Locate the cell with the specified text and output its [X, Y] center coordinate. 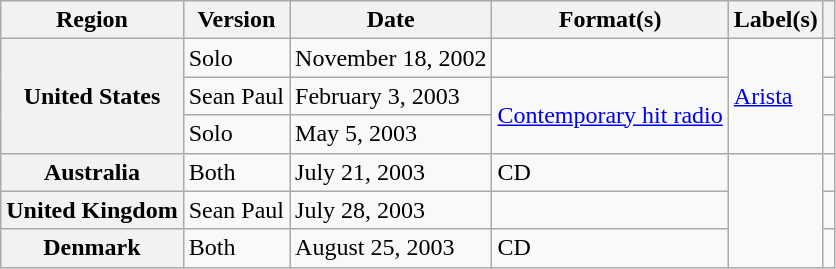
Contemporary hit radio [610, 115]
July 28, 2003 [391, 210]
United Kingdom [92, 210]
August 25, 2003 [391, 248]
Format(s) [610, 20]
February 3, 2003 [391, 96]
Denmark [92, 248]
November 18, 2002 [391, 58]
Version [236, 20]
Region [92, 20]
Label(s) [776, 20]
Australia [92, 172]
Date [391, 20]
July 21, 2003 [391, 172]
United States [92, 96]
Arista [776, 96]
May 5, 2003 [391, 134]
